Determine the [X, Y] coordinate at the center of the cell enclosing the given text.  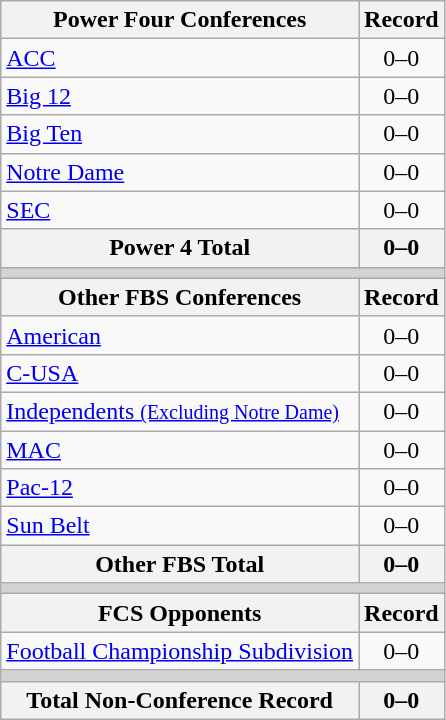
Football Championship Subdivision [180, 651]
Big 12 [180, 96]
Big Ten [180, 134]
Independents (Excluding Notre Dame) [180, 411]
Other FBS Conferences [180, 297]
SEC [180, 210]
MAC [180, 449]
Power 4 Total [180, 248]
FCS Opponents [180, 613]
Sun Belt [180, 526]
Other FBS Total [180, 564]
Power Four Conferences [180, 20]
C-USA [180, 373]
American [180, 335]
ACC [180, 58]
Total Non-Conference Record [180, 700]
Pac-12 [180, 488]
Notre Dame [180, 172]
